Capture the cell that displays the provided text and extract its [x, y] central coordinate. 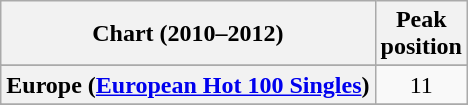
Europe (European Hot 100 Singles) [188, 85]
Peakposition [421, 34]
11 [421, 85]
Chart (2010–2012) [188, 34]
